Search for the cell housing the specified text and yield its (x, y) center coordinate. 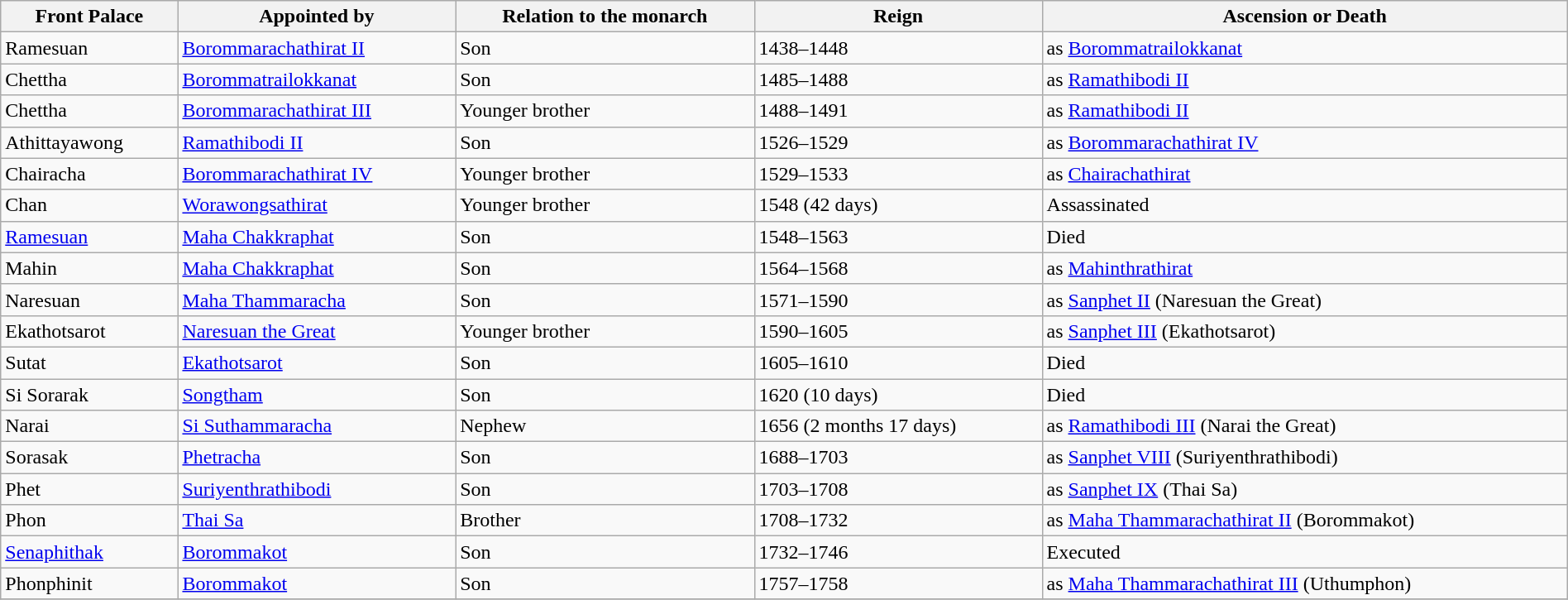
1548 (42 days) (898, 205)
1529–1533 (898, 174)
Songtham (317, 395)
as Sanphet IX (Thai Sa) (1305, 489)
Appointed by (317, 17)
Maha Thammaracha (317, 300)
as Ramathibodi III (Narai the Great) (1305, 426)
Suriyenthrathibodi (317, 489)
Borommarachathirat II (317, 48)
as Borommarachathirat IV (1305, 142)
Borommarachathirat IV (317, 174)
as Maha Thammarachathirat III (Uthumphon) (1305, 583)
Thai Sa (317, 521)
as Sanphet VIII (Suriyenthrathibodi) (1305, 458)
1571–1590 (898, 300)
1688–1703 (898, 458)
1526–1529 (898, 142)
Front Palace (89, 17)
Naresuan the Great (317, 331)
Borommatrailokkanat (317, 79)
1757–1758 (898, 583)
Phet (89, 489)
as Sanphet II (Naresuan the Great) (1305, 300)
Borommarachathirat III (317, 111)
1620 (10 days) (898, 395)
as Sanphet III (Ekathotsarot) (1305, 331)
Nephew (605, 426)
as Maha Thammarachathirat II (Borommakot) (1305, 521)
Worawongsathirat (317, 205)
1485–1488 (898, 79)
1548–1563 (898, 237)
Chan (89, 205)
Ascension or Death (1305, 17)
Ramathibodi II (317, 142)
1488–1491 (898, 111)
Chairacha (89, 174)
Senaphithak (89, 552)
Executed (1305, 552)
as Chairachathirat (1305, 174)
1564–1568 (898, 268)
Phon (89, 521)
1590–1605 (898, 331)
Sutat (89, 362)
1708–1732 (898, 521)
Phonphinit (89, 583)
Mahin (89, 268)
1656 (2 months 17 days) (898, 426)
Assassinated (1305, 205)
Athittayawong (89, 142)
Relation to the monarch (605, 17)
1732–1746 (898, 552)
Reign (898, 17)
1605–1610 (898, 362)
Si Suthammaracha (317, 426)
1438–1448 (898, 48)
Narai (89, 426)
Naresuan (89, 300)
Si Sorarak (89, 395)
Sorasak (89, 458)
Brother (605, 521)
1703–1708 (898, 489)
as Mahinthrathirat (1305, 268)
Phetracha (317, 458)
as Borommatrailokkanat (1305, 48)
